Return (X, Y) of the center of cell containing provided text 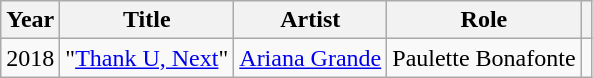
Paulette Bonafonte (484, 58)
Role (484, 20)
2018 (30, 58)
Ariana Grande (310, 58)
Title (147, 20)
Artist (310, 20)
"Thank U, Next" (147, 58)
Year (30, 20)
